Extract the (X, Y) coordinate from the center of the cell holding the provided text.  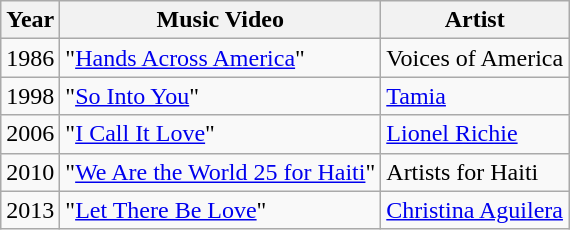
1986 (30, 58)
Christina Aguilera (475, 210)
1998 (30, 96)
Voices of America (475, 58)
2006 (30, 134)
2010 (30, 172)
Artist (475, 20)
"Hands Across America" (220, 58)
Artists for Haiti (475, 172)
"We Are the World 25 for Haiti" (220, 172)
"So Into You" (220, 96)
Lionel Richie (475, 134)
"I Call It Love" (220, 134)
Tamia (475, 96)
Music Video (220, 20)
2013 (30, 210)
"Let There Be Love" (220, 210)
Year (30, 20)
